Return the [x, y] coordinate for the center point of the cell that contains the specified text.  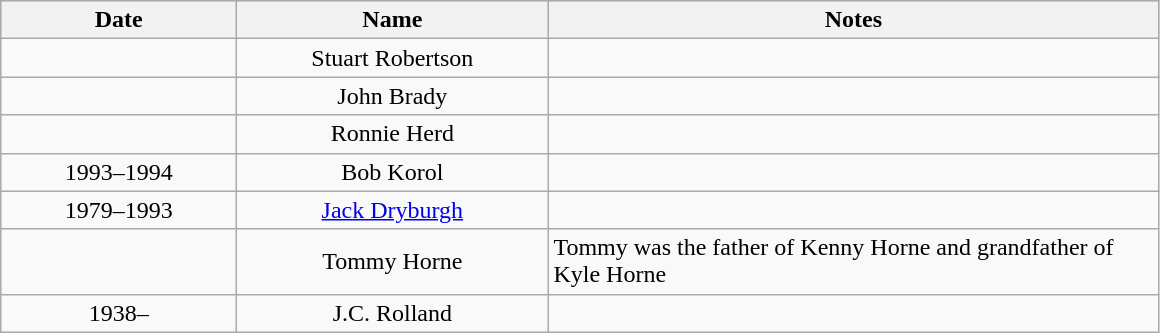
Stuart Robertson [392, 58]
Date [119, 20]
Tommy was the father of Kenny Horne and grandfather of Kyle Horne [854, 262]
Name [392, 20]
1938– [119, 313]
1979–1993 [119, 210]
J.C. Rolland [392, 313]
Notes [854, 20]
John Brady [392, 96]
Tommy Horne [392, 262]
1993–1994 [119, 172]
Jack Dryburgh [392, 210]
Bob Korol [392, 172]
Ronnie Herd [392, 134]
